From the cell containing the given text, extract its center point as (X, Y) coordinate. 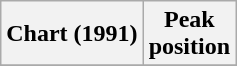
Chart (1991) (72, 34)
Peakposition (189, 34)
